Return [x, y] of the center of cell containing provided text 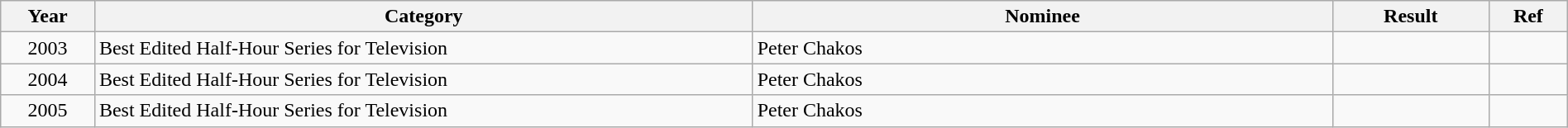
Year [48, 17]
Category [423, 17]
Result [1411, 17]
2005 [48, 111]
Ref [1528, 17]
2003 [48, 48]
2004 [48, 79]
Nominee [1042, 17]
